Identify which cell holds the provided text, then report its [X, Y] central coordinate. 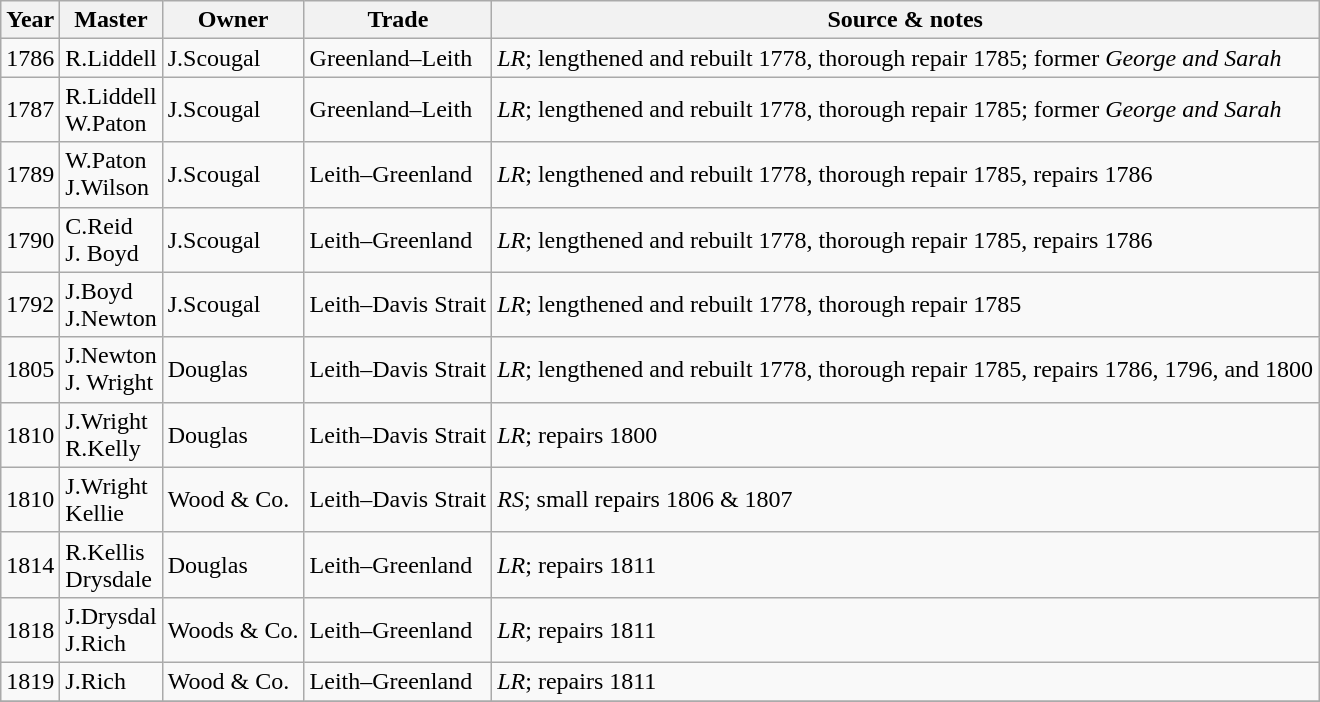
1792 [30, 304]
W.PatonJ.Wilson [111, 174]
1790 [30, 240]
J.WrightKellie [111, 500]
Master [111, 20]
J.NewtonJ. Wright [111, 370]
1789 [30, 174]
1819 [30, 681]
R.LiddellW.Paton [111, 110]
R.Liddell [111, 58]
LR; repairs 1800 [906, 434]
LR; lengthened and rebuilt 1778, thorough repair 1785 [906, 304]
Trade [398, 20]
Source & notes [906, 20]
1805 [30, 370]
C.ReidJ. Boyd [111, 240]
Year [30, 20]
LR; lengthened and rebuilt 1778, thorough repair 1785, repairs 1786, 1796, and 1800 [906, 370]
J.BoydJ.Newton [111, 304]
Owner [233, 20]
R.KellisDrysdale [111, 564]
1786 [30, 58]
RS; small repairs 1806 & 1807 [906, 500]
J.WrightR.Kelly [111, 434]
J.Rich [111, 681]
1814 [30, 564]
1818 [30, 630]
1787 [30, 110]
Woods & Co. [233, 630]
J.DrysdalJ.Rich [111, 630]
